From the cell containing the given text, extract its center point as (x, y) coordinate. 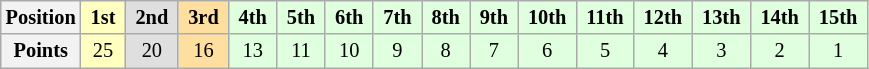
Points (41, 51)
5 (604, 51)
2nd (152, 17)
1st (104, 17)
6 (547, 51)
Position (41, 17)
3 (721, 51)
13th (721, 17)
13 (253, 51)
1 (838, 51)
14th (779, 17)
5th (301, 17)
4 (663, 51)
6th (349, 17)
12th (663, 17)
7th (397, 17)
15th (838, 17)
4th (253, 17)
8th (446, 17)
9th (494, 17)
8 (446, 51)
10th (547, 17)
10 (349, 51)
7 (494, 51)
9 (397, 51)
25 (104, 51)
11 (301, 51)
2 (779, 51)
3rd (203, 17)
20 (152, 51)
11th (604, 17)
16 (203, 51)
